Extract the (X, Y) coordinate from the center of the cell holding the provided text.  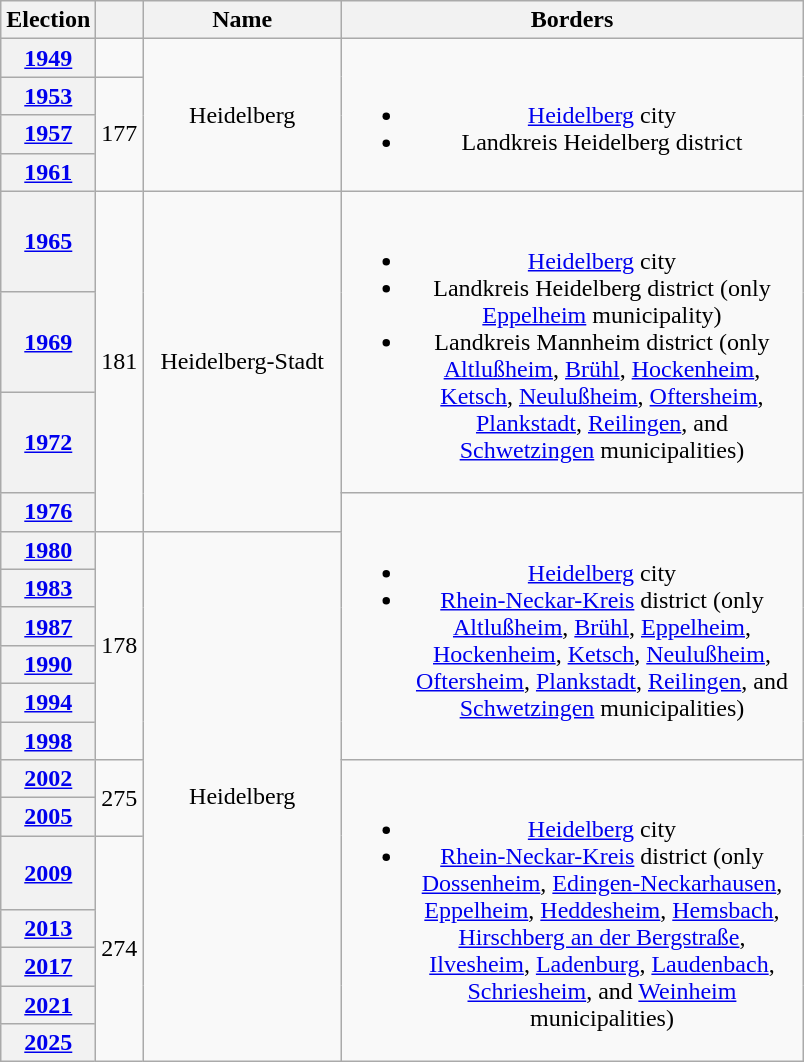
1976 (48, 512)
2002 (48, 779)
1998 (48, 741)
2021 (48, 1005)
2013 (48, 928)
2005 (48, 817)
Election (48, 20)
274 (120, 949)
1949 (48, 58)
1990 (48, 664)
2009 (48, 873)
178 (120, 645)
1994 (48, 702)
Heidelberg-Stadt (242, 361)
Borders (572, 20)
Heidelberg cityLandkreis Heidelberg district (572, 115)
1953 (48, 96)
Name (242, 20)
2025 (48, 1043)
275 (120, 798)
1965 (48, 242)
1972 (48, 442)
2017 (48, 966)
1987 (48, 626)
1969 (48, 342)
181 (120, 361)
1983 (48, 588)
1980 (48, 550)
177 (120, 134)
1957 (48, 134)
1961 (48, 172)
